Output the [X, Y] coordinate of the center of the cell containing the given text.  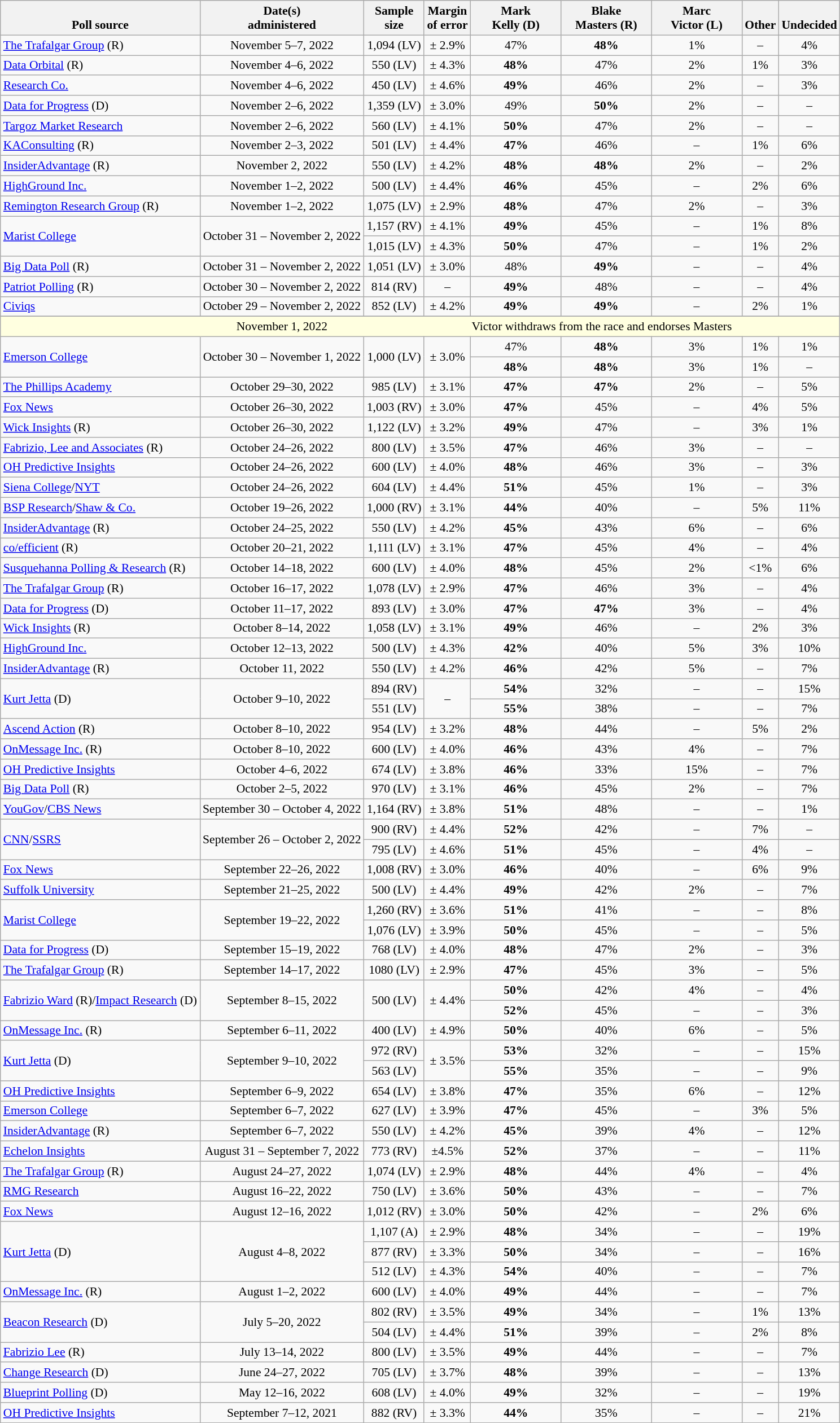
YouGov/CBS News [100, 809]
August 24–27, 2022 [282, 1171]
802 (RV) [394, 1312]
November 1, 2022 [282, 327]
1,094 (LV) [394, 45]
450 (LV) [394, 86]
41% [606, 910]
900 (RV) [394, 830]
The Phillips Academy [100, 387]
1080 (LV) [394, 970]
400 (LV) [394, 1031]
1,076 (LV) [394, 930]
August 31 – September 7, 2022 [282, 1151]
October 16–17, 2022 [282, 588]
Victor withdraws from the race and endorses Masters [602, 327]
October 12–13, 2022 [282, 649]
1,157 (RV) [394, 226]
16% [809, 1252]
October 30 – November 2, 2022 [282, 287]
705 (LV) [394, 1373]
674 (LV) [394, 769]
October 29–30, 2022 [282, 387]
1,107 (A) [394, 1232]
Date(s)administered [282, 18]
Blueprint Polling (D) [100, 1393]
September 9–10, 2022 [282, 1061]
August 12–16, 2022 [282, 1212]
1,058 (LV) [394, 628]
September 22–26, 2022 [282, 870]
512 (LV) [394, 1272]
July 13–14, 2022 [282, 1352]
37% [606, 1151]
773 (RV) [394, 1151]
985 (LV) [394, 387]
Suffolk University [100, 890]
CNN/SSRS [100, 840]
627 (LV) [394, 1111]
October 4–6, 2022 [282, 769]
1,051 (LV) [394, 266]
June 24–27, 2022 [282, 1373]
September 21–25, 2022 [282, 890]
954 (LV) [394, 729]
September 6–9, 2022 [282, 1091]
October 19–26, 2022 [282, 508]
1,000 (LV) [394, 357]
co/efficient (R) [100, 548]
KAConsulting (R) [100, 146]
Samplesize [394, 18]
October 11, 2022 [282, 669]
1,003 (RV) [394, 408]
Poll source [100, 18]
Data Orbital (R) [100, 65]
BSP Research/Shaw & Co. [100, 508]
Marginof error [447, 18]
1,111 (LV) [394, 548]
November 2–3, 2022 [282, 146]
September 15–19, 2022 [282, 950]
October 29 – November 2, 2022 [282, 307]
<1% [760, 568]
Targoz Market Research [100, 126]
563 (LV) [394, 1071]
1,164 (RV) [394, 809]
± 3.7% [447, 1373]
894 (RV) [394, 689]
September 6–11, 2022 [282, 1031]
August 16–22, 2022 [282, 1192]
551 (LV) [394, 709]
Ascend Action (R) [100, 729]
21% [809, 1413]
±4.5% [447, 1151]
1,012 (RV) [394, 1212]
October 9–10, 2022 [282, 699]
1,078 (LV) [394, 588]
Research Co. [100, 86]
MarcVictor (L) [697, 18]
501 (LV) [394, 146]
October 20–21, 2022 [282, 548]
795 (LV) [394, 850]
November 5–7, 2022 [282, 45]
Change Research (D) [100, 1373]
Fabrizio, Lee and Associates (R) [100, 448]
1,074 (LV) [394, 1171]
852 (LV) [394, 307]
560 (LV) [394, 126]
MarkKelly (D) [516, 18]
August 1–2, 2022 [282, 1292]
814 (RV) [394, 287]
1,260 (RV) [394, 910]
September 14–17, 2022 [282, 970]
Civiqs [100, 307]
September 26 – October 2, 2022 [282, 840]
May 12–16, 2022 [282, 1393]
608 (LV) [394, 1393]
877 (RV) [394, 1252]
October 8–14, 2022 [282, 628]
53% [516, 1051]
September 30 – October 4, 2022 [282, 809]
1,075 (LV) [394, 206]
September 7–12, 2021 [282, 1413]
970 (LV) [394, 789]
Remington Research Group (R) [100, 206]
October 30 – November 1, 2022 [282, 357]
BlakeMasters (R) [606, 18]
750 (LV) [394, 1192]
September 8–15, 2022 [282, 1000]
1,015 (LV) [394, 247]
504 (LV) [394, 1332]
1,122 (LV) [394, 427]
Fabrizio Ward (R)/Impact Research (D) [100, 1000]
Patriot Polling (R) [100, 287]
33% [606, 769]
October 24–25, 2022 [282, 528]
July 5–20, 2022 [282, 1322]
RMG Research [100, 1192]
604 (LV) [394, 488]
768 (LV) [394, 950]
1,359 (LV) [394, 106]
October 14–18, 2022 [282, 568]
38% [606, 709]
Susquehanna Polling & Research (R) [100, 568]
August 4–8, 2022 [282, 1252]
Fabrizio Lee (R) [100, 1352]
972 (RV) [394, 1051]
654 (LV) [394, 1091]
November 2, 2022 [282, 166]
October 2–5, 2022 [282, 789]
1,000 (RV) [394, 508]
Echelon Insights [100, 1151]
Beacon Research (D) [100, 1322]
10% [809, 649]
1,008 (RV) [394, 870]
893 (LV) [394, 608]
± 4.9% [447, 1031]
Siena College/NYT [100, 488]
882 (RV) [394, 1413]
Other [760, 18]
September 19–22, 2022 [282, 920]
Undecided [809, 18]
October 11–17, 2022 [282, 608]
